From the cell containing the given text, extract its center point as [X, Y] coordinate. 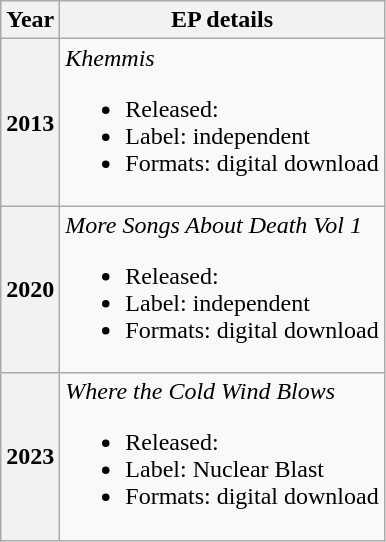
EP details [222, 20]
More Songs About Death Vol 1Released: Label: independentFormats: digital download [222, 290]
Where the Cold Wind BlowsReleased: Label: Nuclear BlastFormats: digital download [222, 456]
2020 [30, 290]
2013 [30, 122]
KhemmisReleased: Label: independentFormats: digital download [222, 122]
2023 [30, 456]
Year [30, 20]
